Return the (x, y) coordinate for the center point of the cell that contains the specified text.  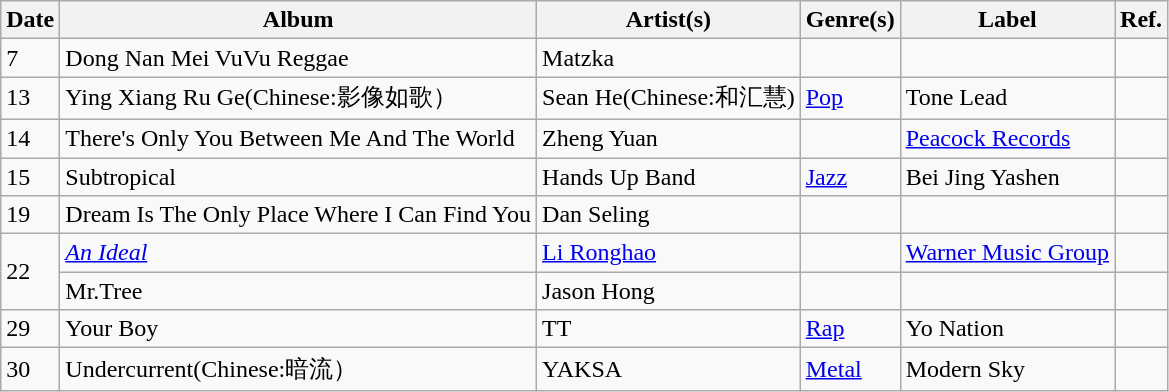
Yo Nation (1007, 329)
Dong Nan Mei VuVu Reggae (298, 58)
Artist(s) (669, 20)
Sean He(Chinese:和汇慧) (669, 98)
An Ideal (298, 253)
Dan Seling (669, 215)
Date (30, 20)
7 (30, 58)
Ref. (1142, 20)
TT (669, 329)
Jazz (850, 177)
Warner Music Group (1007, 253)
30 (30, 370)
Tone Lead (1007, 98)
YAKSA (669, 370)
Hands Up Band (669, 177)
15 (30, 177)
Ying Xiang Ru Ge(Chinese:影像如歌） (298, 98)
Pop (850, 98)
22 (30, 272)
14 (30, 138)
Zheng Yuan (669, 138)
Modern Sky (1007, 370)
Jason Hong (669, 291)
Rap (850, 329)
Peacock Records (1007, 138)
Genre(s) (850, 20)
Undercurrent(Chinese:暗流） (298, 370)
Your Boy (298, 329)
Subtropical (298, 177)
19 (30, 215)
Album (298, 20)
Dream Is The Only Place Where I Can Find You (298, 215)
Li Ronghao (669, 253)
Mr.Tree (298, 291)
Metal (850, 370)
29 (30, 329)
13 (30, 98)
Bei Jing Yashen (1007, 177)
There's Only You Between Me And The World (298, 138)
Matzka (669, 58)
Label (1007, 20)
